For the text-containing cell, return its midpoint in (X, Y) coordinate format. 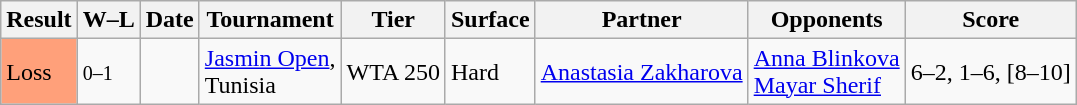
Hard (490, 72)
Surface (490, 20)
Date (170, 20)
Partner (642, 20)
Jasmin Open, Tunisia (270, 72)
WTA 250 (393, 72)
0–1 (108, 72)
Anastasia Zakharova (642, 72)
Tier (393, 20)
6–2, 1–6, [8–10] (990, 72)
Loss (39, 72)
Result (39, 20)
Score (990, 20)
W–L (108, 20)
Anna Blinkova Mayar Sherif (826, 72)
Tournament (270, 20)
Opponents (826, 20)
